Output the (X, Y) coordinate of the center of the cell containing the given text.  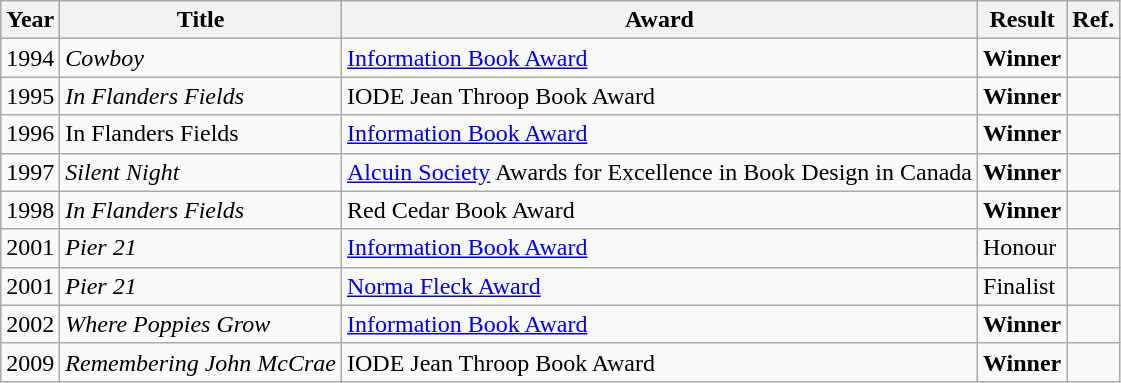
Norma Fleck Award (659, 286)
2009 (30, 362)
Remembering John McCrae (201, 362)
1998 (30, 210)
Ref. (1094, 20)
1995 (30, 96)
1997 (30, 172)
Award (659, 20)
Honour (1022, 248)
Alcuin Society Awards for Excellence in Book Design in Canada (659, 172)
Red Cedar Book Award (659, 210)
Result (1022, 20)
1996 (30, 134)
Title (201, 20)
1994 (30, 58)
Where Poppies Grow (201, 324)
Silent Night (201, 172)
Year (30, 20)
Cowboy (201, 58)
Finalist (1022, 286)
2002 (30, 324)
